Pinpoint the cell where the given text exists, returning its [x, y] midpoint coordinate. 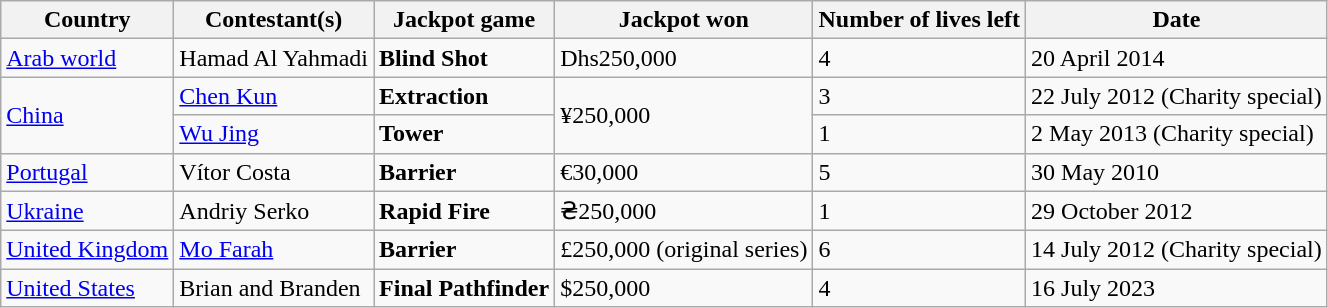
£250,000 (original series) [684, 250]
Tower [464, 134]
¥250,000 [684, 115]
6 [920, 250]
16 July 2023 [1177, 288]
Jackpot game [464, 20]
Date [1177, 20]
Wu Jing [274, 134]
Jackpot won [684, 20]
5 [920, 172]
Contestant(s) [274, 20]
€30,000 [684, 172]
Ukraine [88, 211]
Final Pathfinder [464, 288]
30 May 2010 [1177, 172]
China [88, 115]
Country [88, 20]
United States [88, 288]
22 July 2012 (Charity special) [1177, 96]
14 July 2012 (Charity special) [1177, 250]
20 April 2014 [1177, 58]
Blind Shot [464, 58]
$250,000 [684, 288]
Extraction [464, 96]
Andriy Serko [274, 211]
2 May 2013 (Charity special) [1177, 134]
Mo Farah [274, 250]
Number of lives left [920, 20]
Rapid Fire [464, 211]
United Kingdom [88, 250]
Dhs250,000 [684, 58]
₴250,000 [684, 211]
Vítor Costa [274, 172]
3 [920, 96]
Chen Kun [274, 96]
Hamad Al Yahmadi [274, 58]
Arab world [88, 58]
Portugal [88, 172]
Brian and Branden [274, 288]
29 October 2012 [1177, 211]
